Output the (X, Y) coordinate of the center of the cell containing the given text.  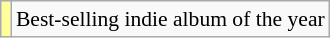
Best-selling indie album of the year (170, 19)
